Identify which cell holds the provided text, then report its [X, Y] central coordinate. 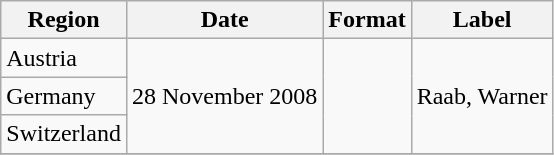
Region [64, 20]
28 November 2008 [224, 96]
Label [482, 20]
Raab, Warner [482, 96]
Austria [64, 58]
Format [367, 20]
Switzerland [64, 134]
Germany [64, 96]
Date [224, 20]
